Search for the cell housing the specified text and yield its (x, y) center coordinate. 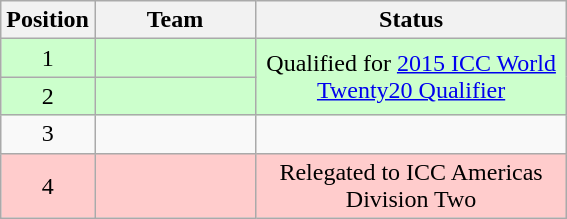
Position (48, 20)
3 (48, 134)
Relegated to ICC Americas Division Two (412, 186)
4 (48, 186)
Status (412, 20)
2 (48, 96)
Qualified for 2015 ICC World Twenty20 Qualifier (412, 77)
1 (48, 58)
Team (174, 20)
